Provide the [X, Y] coordinate of the cell's center where the given text is located.  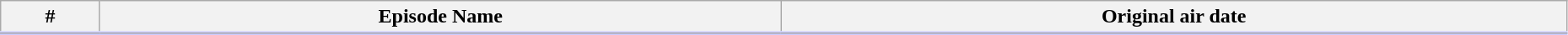
Original air date [1174, 17]
# [51, 17]
Episode Name [440, 17]
